Extract the (X, Y) coordinate from the center of the cell holding the provided text.  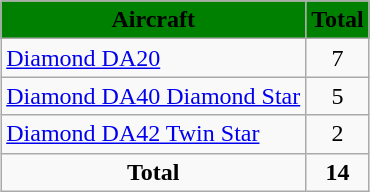
7 (338, 58)
14 (338, 172)
Diamond DA40 Diamond Star (154, 96)
Diamond DA20 (154, 58)
Diamond DA42 Twin Star (154, 134)
5 (338, 96)
Aircraft (154, 20)
2 (338, 134)
